From the cell containing the given text, extract its center point as [x, y] coordinate. 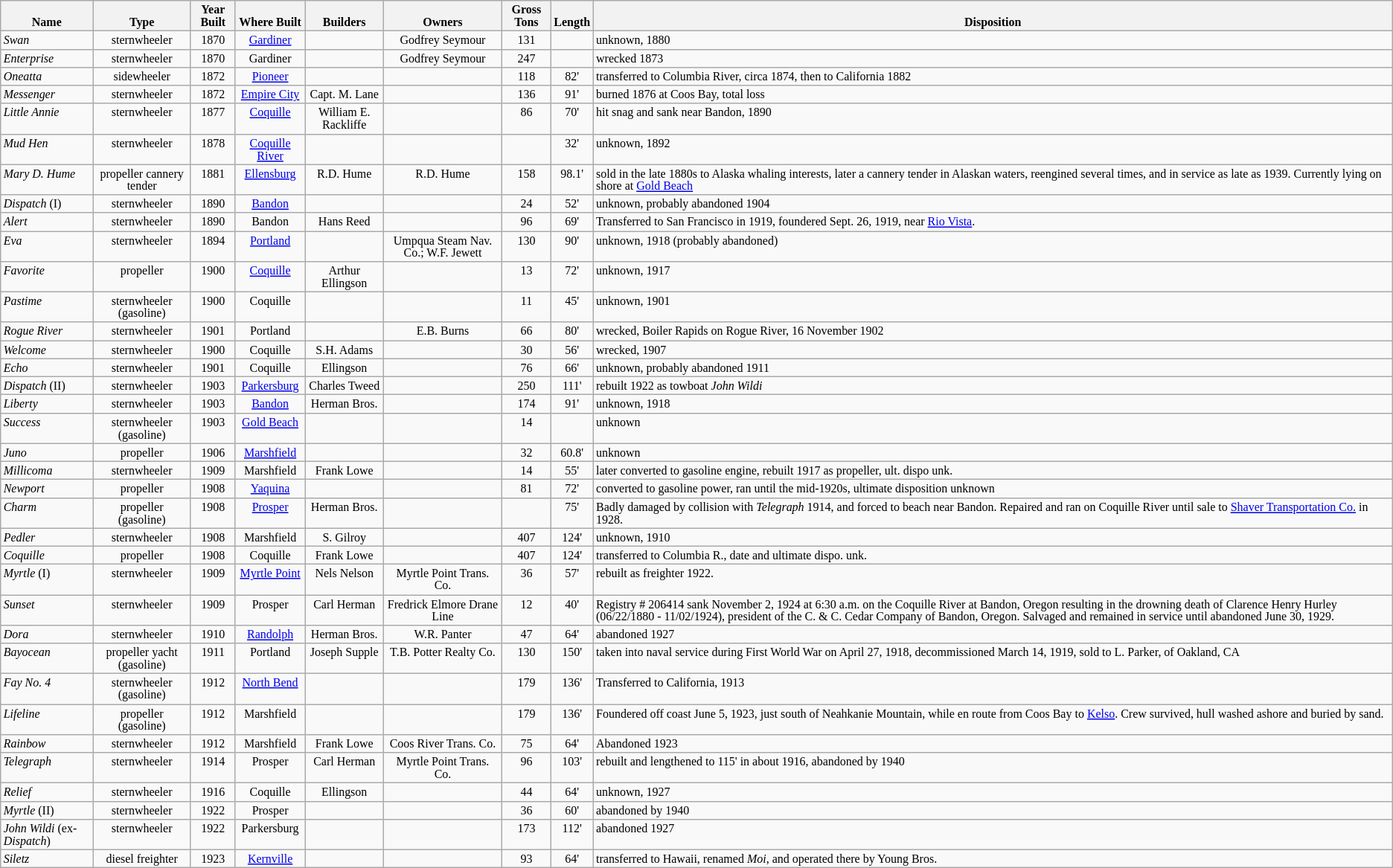
111' [571, 385]
Abandoned 1923 [993, 743]
11 [527, 306]
Transferred to California, 1913 [993, 689]
E.B. Burns [442, 331]
diesel freighter [142, 858]
propeller cannery tender [142, 180]
118 [527, 76]
Year Built [213, 16]
103' [571, 768]
52' [571, 204]
W.R. Panter [442, 634]
Owners [442, 16]
unknown, 1892 [993, 149]
transferred to Hawaii, renamed Moi, and operated there by Young Bros. [993, 858]
247 [527, 58]
later converted to gasoline engine, rebuilt 1917 as propeller, ult. dispo unk. [993, 470]
Pastime [47, 306]
98.1' [571, 180]
Yaquina [270, 489]
unknown, 1917 [993, 277]
Type [142, 16]
S. Gilroy [344, 537]
rebuilt as freighter 1922. [993, 580]
John Wildi (ex-Dispatch) [47, 835]
1906 [213, 452]
81 [527, 489]
75 [527, 743]
Swan [47, 40]
Juno [47, 452]
unknown, 1880 [993, 40]
Coos River Trans. Co. [442, 743]
propeller yacht (gasoline) [142, 659]
Rogue River [47, 331]
80' [571, 331]
112' [571, 835]
Millicoma [47, 470]
70' [571, 119]
Enterprise [47, 58]
abandoned by 1940 [993, 810]
Oneatta [47, 76]
93 [527, 858]
Myrtle (I) [47, 580]
Umpqua Steam Nav. Co.; W.F. Jewett [442, 245]
taken into naval service during First World War on April 27, 1918, decommissioned March 14, 1919, sold to L. Parker, of Oakland, CA [993, 659]
30 [527, 350]
T.B. Potter Realty Co. [442, 659]
Bayocean [47, 659]
86 [527, 119]
Charm [47, 513]
66 [527, 331]
40' [571, 610]
Mary D. Hume [47, 180]
Myrtle Point [270, 580]
unknown, probably abandoned 1911 [993, 367]
1923 [213, 858]
Eva [47, 245]
Length [571, 16]
Empire City [270, 94]
Alert [47, 222]
unknown, 1927 [993, 792]
hit snag and sank near Bandon, 1890 [993, 119]
150' [571, 659]
unknown, probably abandoned 1904 [993, 204]
Pioneer [270, 76]
173 [527, 835]
1914 [213, 768]
Coquille River [270, 149]
wrecked 1873 [993, 58]
wrecked, Boiler Rapids on Rogue River, 16 November 1902 [993, 331]
unknown, 1901 [993, 306]
Arthur Ellingson [344, 277]
75' [571, 513]
32 [527, 452]
transferred to Columbia R., date and ultimate dispo. unk. [993, 555]
Rainbow [47, 743]
Relief [47, 792]
90' [571, 245]
1878 [213, 149]
Success [47, 428]
Welcome [47, 350]
Fay No. 4 [47, 689]
Fredrick Elmore Drane Line [442, 610]
32' [571, 149]
1877 [213, 119]
45' [571, 306]
Gold Beach [270, 428]
56' [571, 350]
Joseph Supple [344, 659]
S.H. Adams [344, 350]
Newport [47, 489]
North Bend [270, 689]
burned 1876 at Coos Bay, total loss [993, 94]
Echo [47, 367]
Charles Tweed [344, 385]
Dispatch (I) [47, 204]
136 [527, 94]
76 [527, 367]
Kernville [270, 858]
1911 [213, 659]
Gross Tons [527, 16]
sidewheeler [142, 76]
131 [527, 40]
Telegraph [47, 768]
Name [47, 16]
Builders [344, 16]
Pedler [47, 537]
unknown, 1918 (probably abandoned) [993, 245]
60.8' [571, 452]
55' [571, 470]
converted to gasoline power, ran until the mid-1920s, ultimate disposition unknown [993, 489]
Liberty [47, 404]
13 [527, 277]
Dispatch (II) [47, 385]
250 [527, 385]
1894 [213, 245]
66' [571, 367]
82' [571, 76]
24 [527, 204]
69' [571, 222]
Lifeline [47, 718]
Sunset [47, 610]
Where Built [270, 16]
1910 [213, 634]
transferred to Columbia River, circa 1874, then to California 1882 [993, 76]
Dora [47, 634]
Nels Nelson [344, 580]
Randolph [270, 634]
44 [527, 792]
12 [527, 610]
Myrtle (II) [47, 810]
Mud Hen [47, 149]
Hans Reed [344, 222]
1916 [213, 792]
Transferred to San Francisco in 1919, foundered Sept. 26, 1919, near Rio Vista. [993, 222]
Capt. M. Lane [344, 94]
wrecked, 1907 [993, 350]
William E. Rackliffe [344, 119]
57' [571, 580]
174 [527, 404]
unknown, 1910 [993, 537]
Ellensburg [270, 180]
Favorite [47, 277]
47 [527, 634]
Siletz [47, 858]
Little Annie [47, 119]
158 [527, 180]
Disposition [993, 16]
rebuilt 1922 as towboat John Wildi [993, 385]
60' [571, 810]
unknown, 1918 [993, 404]
1881 [213, 180]
rebuilt and lengthened to 115' in about 1916, abandoned by 1940 [993, 768]
Messenger [47, 94]
